Return the (x, y) coordinate for the center point of the cell that contains the specified text.  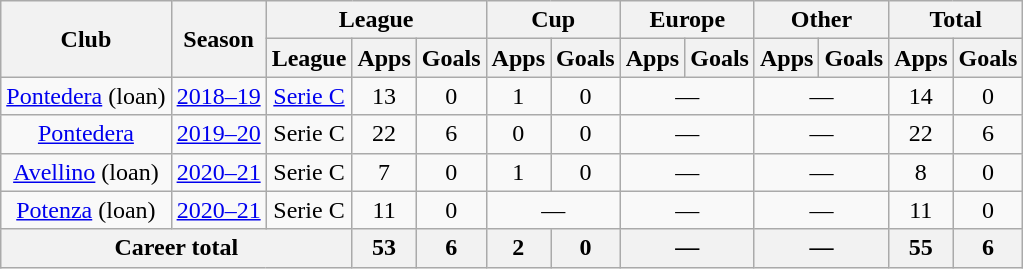
Club (86, 39)
Other (821, 20)
13 (384, 96)
Career total (176, 248)
Pontedera (86, 134)
Total (956, 20)
Avellino (loan) (86, 172)
2 (518, 248)
Potenza (loan) (86, 210)
Season (218, 39)
Pontedera (loan) (86, 96)
8 (921, 172)
2018–19 (218, 96)
Europe (687, 20)
55 (921, 248)
Cup (553, 20)
7 (384, 172)
53 (384, 248)
2019–20 (218, 134)
14 (921, 96)
